From the cell containing the given text, extract its center point as [x, y] coordinate. 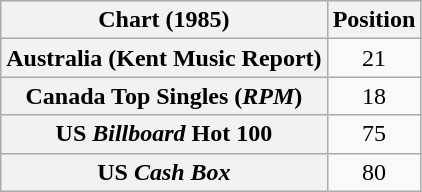
75 [374, 134]
Position [374, 20]
80 [374, 172]
18 [374, 96]
21 [374, 58]
Canada Top Singles (RPM) [164, 96]
Chart (1985) [164, 20]
Australia (Kent Music Report) [164, 58]
US Billboard Hot 100 [164, 134]
US Cash Box [164, 172]
